From the cell containing the given text, extract its center point as [x, y] coordinate. 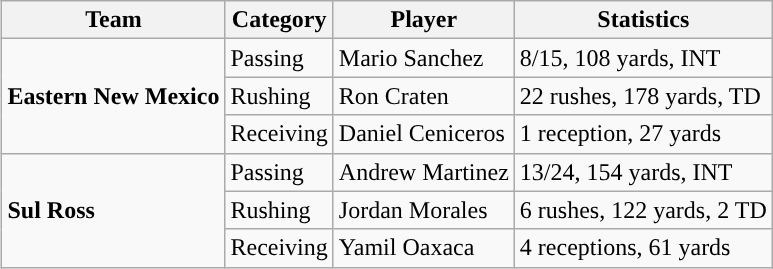
Player [424, 20]
Category [279, 20]
Mario Sanchez [424, 58]
Daniel Ceniceros [424, 134]
6 rushes, 122 yards, 2 TD [643, 210]
Team [114, 20]
Sul Ross [114, 210]
Yamil Oaxaca [424, 248]
22 rushes, 178 yards, TD [643, 96]
13/24, 154 yards, INT [643, 172]
4 receptions, 61 yards [643, 248]
1 reception, 27 yards [643, 134]
Statistics [643, 20]
Eastern New Mexico [114, 96]
Ron Craten [424, 96]
Jordan Morales [424, 210]
Andrew Martinez [424, 172]
8/15, 108 yards, INT [643, 58]
